Locate the cell with the specified text and output its [X, Y] center coordinate. 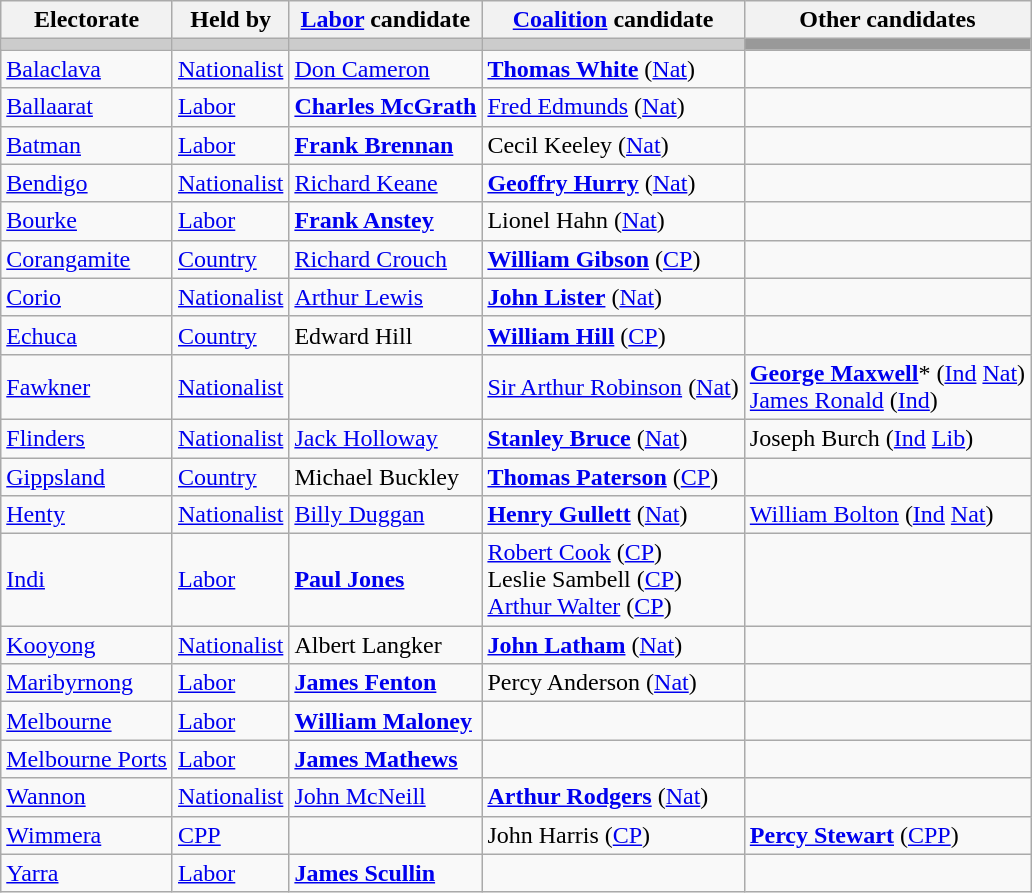
Sir Arthur Robinson (Nat) [613, 386]
Charles McGrath [386, 107]
John McNeill [386, 797]
Wannon [87, 797]
Frank Brennan [386, 145]
James Scullin [386, 873]
Jack Holloway [386, 438]
Flinders [87, 438]
Gippsland [87, 477]
Henty [87, 515]
Robert Cook (CP)Leslie Sambell (CP)Arthur Walter (CP) [613, 580]
Paul Jones [386, 580]
Electorate [87, 20]
George Maxwell* (Ind Nat)James Ronald (Ind) [887, 386]
Don Cameron [386, 69]
Arthur Lewis [386, 297]
Coalition candidate [613, 20]
Yarra [87, 873]
Bendigo [87, 183]
Fred Edmunds (Nat) [613, 107]
Cecil Keeley (Nat) [613, 145]
Thomas Paterson (CP) [613, 477]
Edward Hill [386, 335]
John Lister (Nat) [613, 297]
Bourke [87, 221]
William Gibson (CP) [613, 259]
James Fenton [386, 683]
William Maloney [386, 721]
Indi [87, 580]
Michael Buckley [386, 477]
Wimmera [87, 835]
James Mathews [386, 759]
Fawkner [87, 386]
Richard Keane [386, 183]
Maribyrnong [87, 683]
Other candidates [887, 20]
Percy Anderson (Nat) [613, 683]
Thomas White (Nat) [613, 69]
Joseph Burch (Ind Lib) [887, 438]
Henry Gullett (Nat) [613, 515]
John Latham (Nat) [613, 645]
Corio [87, 297]
Lionel Hahn (Nat) [613, 221]
Arthur Rodgers (Nat) [613, 797]
Corangamite [87, 259]
William Bolton (Ind Nat) [887, 515]
John Harris (CP) [613, 835]
CPP [230, 835]
Kooyong [87, 645]
Stanley Bruce (Nat) [613, 438]
Ballaarat [87, 107]
Echuca [87, 335]
Melbourne Ports [87, 759]
Richard Crouch [386, 259]
Melbourne [87, 721]
William Hill (CP) [613, 335]
Percy Stewart (CPP) [887, 835]
Billy Duggan [386, 515]
Albert Langker [386, 645]
Held by [230, 20]
Batman [87, 145]
Balaclava [87, 69]
Labor candidate [386, 20]
Geoffry Hurry (Nat) [613, 183]
Frank Anstey [386, 221]
